Scan for the cell matching the given text and deliver its (x, y) coordinate at center. 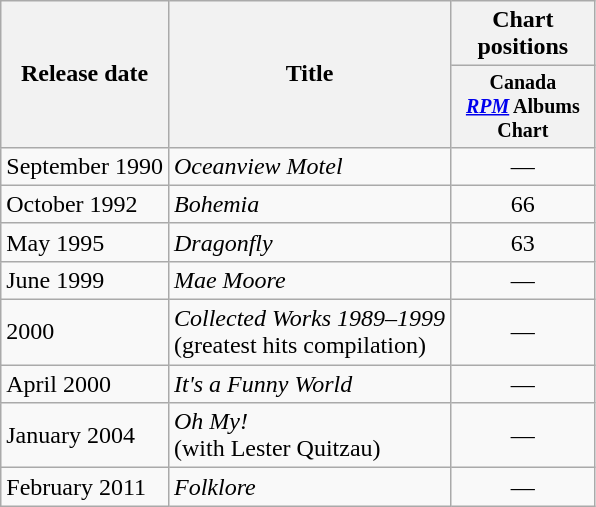
Dragonfly (309, 242)
66 (523, 204)
February 2011 (85, 487)
October 1992 (85, 204)
Folklore (309, 487)
Chart positions (523, 34)
Oh My!(with Lester Quitzau) (309, 436)
Oceanview Motel (309, 166)
CanadaRPM Albums Chart (523, 106)
Title (309, 74)
April 2000 (85, 384)
Release date (85, 74)
63 (523, 242)
June 1999 (85, 280)
September 1990 (85, 166)
2000 (85, 332)
Collected Works 1989–1999(greatest hits compilation) (309, 332)
January 2004 (85, 436)
It's a Funny World (309, 384)
Mae Moore (309, 280)
Bohemia (309, 204)
May 1995 (85, 242)
